Scan for the cell matching the given text and deliver its (X, Y) coordinate at center. 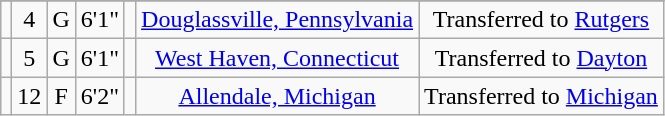
12 (30, 96)
Douglassville, Pennsylvania (278, 20)
4 (30, 20)
West Haven, Connecticut (278, 58)
6'2" (100, 96)
Transferred to Michigan (542, 96)
F (61, 96)
Allendale, Michigan (278, 96)
Transferred to Dayton (542, 58)
Transferred to Rutgers (542, 20)
5 (30, 58)
